Capture the cell that displays the provided text and extract its [x, y] central coordinate. 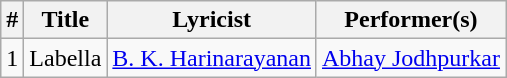
Title [66, 20]
B. K. Harinarayanan [212, 58]
# [12, 20]
Abhay Jodhpurkar [410, 58]
1 [12, 58]
Lyricist [212, 20]
Performer(s) [410, 20]
Labella [66, 58]
